Return (X, Y) of the center of cell containing provided text 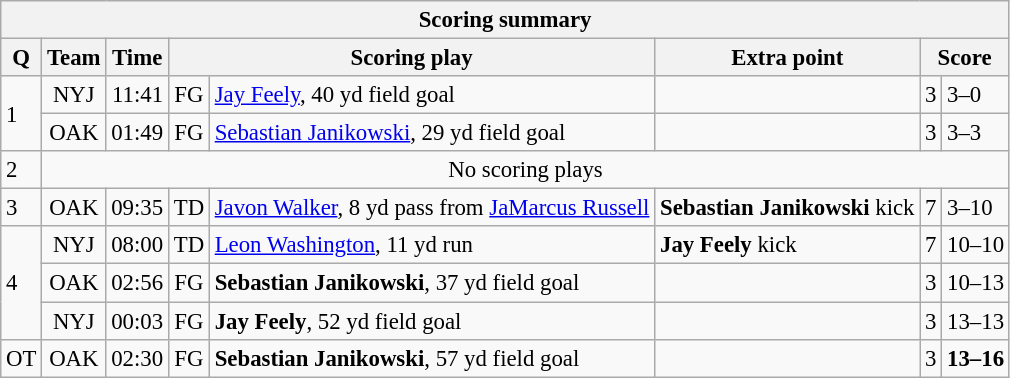
Extra point (788, 58)
Jay Feely, 52 yd field goal (432, 321)
3–3 (976, 133)
Leon Washington, 11 yd run (432, 245)
02:30 (138, 358)
01:49 (138, 133)
Scoring play (411, 58)
Sebastian Janikowski, 29 yd field goal (432, 133)
Scoring summary (506, 20)
08:00 (138, 245)
1 (22, 114)
3–10 (976, 208)
Jay Feely kick (788, 245)
3–0 (976, 95)
2 (22, 170)
09:35 (138, 208)
Jay Feely, 40 yd field goal (432, 95)
Sebastian Janikowski kick (788, 208)
4 (22, 282)
10–10 (976, 245)
No scoring plays (526, 170)
11:41 (138, 95)
Sebastian Janikowski, 37 yd field goal (432, 283)
Team (74, 58)
13–16 (976, 358)
00:03 (138, 321)
Sebastian Janikowski, 57 yd field goal (432, 358)
Score (965, 58)
02:56 (138, 283)
Q (22, 58)
Time (138, 58)
13–13 (976, 321)
10–13 (976, 283)
Javon Walker, 8 yd pass from JaMarcus Russell (432, 208)
OT (22, 358)
